Scan for the cell matching the given text and deliver its (X, Y) coordinate at center. 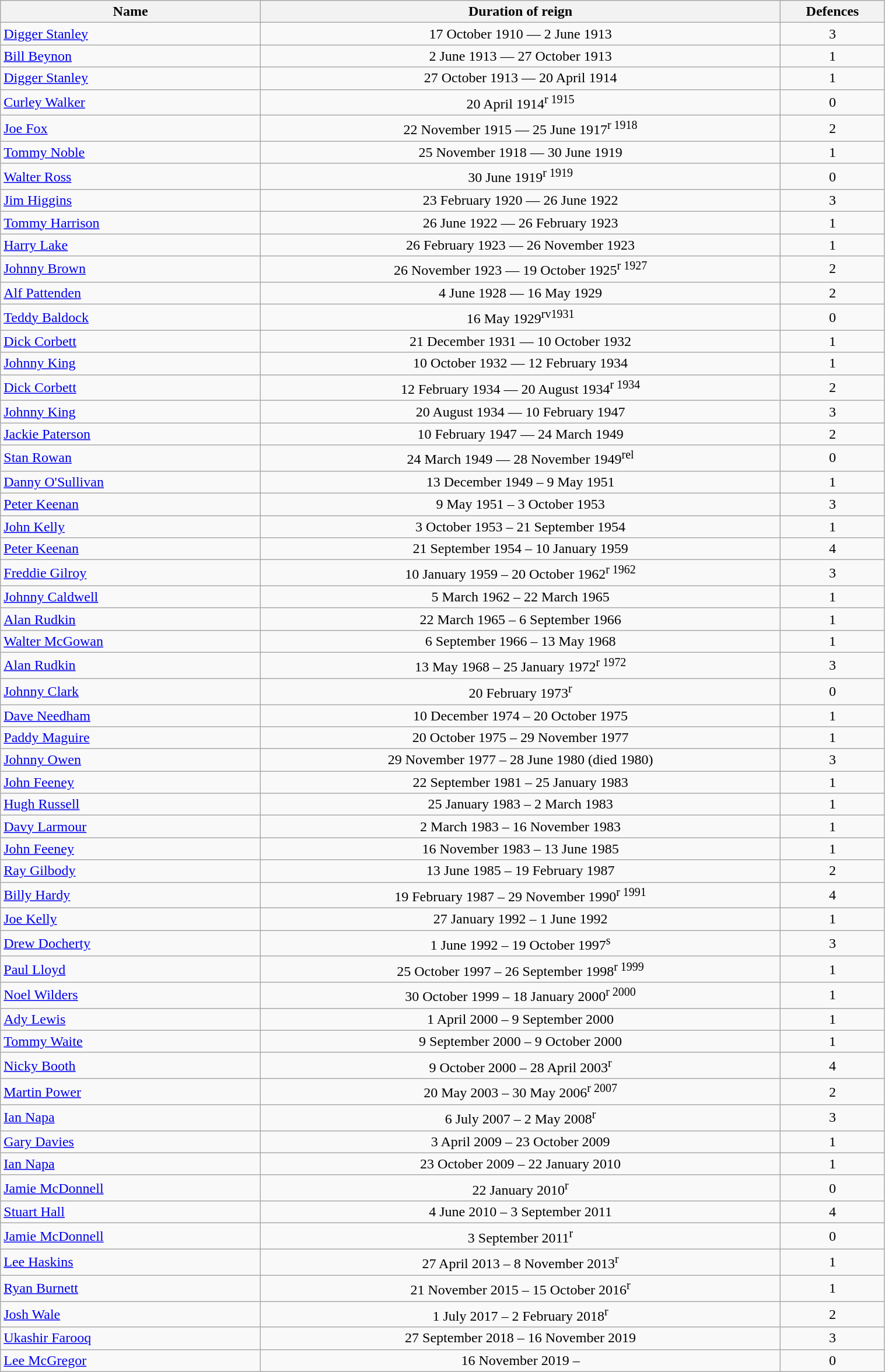
Paul Lloyd (131, 970)
Ady Lewis (131, 1019)
23 October 2009 – 22 January 2010 (520, 1164)
Billy Hardy (131, 895)
13 June 1985 – 19 February 1987 (520, 871)
Walter McGowan (131, 641)
Johnny Caldwell (131, 597)
1 June 1992 – 19 October 1997s (520, 944)
Freddie Gilroy (131, 573)
13 May 1968 – 25 January 1972r 1972 (520, 665)
Harry Lake (131, 245)
22 March 1965 – 6 September 1966 (520, 619)
30 October 1999 – 18 January 2000r 2000 (520, 995)
Hugh Russell (131, 804)
27 October 1913 — 20 April 1914 (520, 78)
Tommy Waite (131, 1041)
4 June 1928 — 16 May 1929 (520, 293)
26 November 1923 — 19 October 1925r 1927 (520, 269)
30 June 1919r 1919 (520, 176)
Ukashir Farooq (131, 1338)
9 October 2000 – 28 April 2003r (520, 1065)
Paddy Maguire (131, 738)
Johnny Owen (131, 760)
Tommy Harrison (131, 223)
Teddy Baldock (131, 317)
3 September 2011r (520, 1237)
29 November 1977 – 28 June 1980 (died 1980) (520, 760)
21 November 2015 – 15 October 2016r (520, 1288)
20 October 1975 – 29 November 1977 (520, 738)
Nicky Booth (131, 1065)
27 January 1992 – 1 June 1992 (520, 919)
Jim Higgins (131, 201)
21 December 1931 — 10 October 1932 (520, 341)
Jackie Paterson (131, 434)
Dave Needham (131, 716)
Name (131, 12)
6 September 1966 – 13 May 1968 (520, 641)
19 February 1987 – 29 November 1990r 1991 (520, 895)
25 November 1918 — 30 June 1919 (520, 152)
Joe Fox (131, 128)
27 September 2018 – 16 November 2019 (520, 1338)
2 June 1913 — 27 October 1913 (520, 56)
Stan Rowan (131, 459)
20 April 1914r 1915 (520, 103)
22 September 1981 – 25 January 1983 (520, 782)
16 May 1929rv1931 (520, 317)
10 February 1947 — 24 March 1949 (520, 434)
Tommy Noble (131, 152)
John Kelly (131, 527)
24 March 1949 — 28 November 1949rel (520, 459)
27 April 2013 – 8 November 2013r (520, 1262)
22 November 1915 — 25 June 1917r 1918 (520, 128)
1 April 2000 – 9 September 2000 (520, 1019)
23 February 1920 — 26 June 1922 (520, 201)
4 June 2010 – 3 September 2011 (520, 1212)
20 August 1934 — 10 February 1947 (520, 412)
9 September 2000 – 9 October 2000 (520, 1041)
Curley Walker (131, 103)
5 March 1962 – 22 March 1965 (520, 597)
17 October 1910 — 2 June 1913 (520, 34)
Joe Kelly (131, 919)
Johnny Clark (131, 692)
2 March 1983 – 16 November 1983 (520, 827)
3 October 1953 – 21 September 1954 (520, 527)
26 June 1922 — 26 February 1923 (520, 223)
Lee McGregor (131, 1360)
16 November 2019 – (520, 1360)
1 July 2017 – 2 February 2018r (520, 1315)
Lee Haskins (131, 1262)
Martin Power (131, 1092)
Walter Ross (131, 176)
Ryan Burnett (131, 1288)
16 November 1983 – 13 June 1985 (520, 849)
Noel Wilders (131, 995)
10 October 1932 — 12 February 1934 (520, 363)
9 May 1951 – 3 October 1953 (520, 505)
3 April 2009 – 23 October 2009 (520, 1142)
Danny O'Sullivan (131, 482)
Defences (832, 12)
Josh Wale (131, 1315)
20 May 2003 – 30 May 2006r 2007 (520, 1092)
12 February 1934 — 20 August 1934r 1934 (520, 387)
26 February 1923 — 26 November 1923 (520, 245)
Johnny Brown (131, 269)
6 July 2007 – 2 May 2008r (520, 1118)
10 January 1959 – 20 October 1962r 1962 (520, 573)
Gary Davies (131, 1142)
13 December 1949 – 9 May 1951 (520, 482)
Alf Pattenden (131, 293)
25 January 1983 – 2 March 1983 (520, 804)
20 February 1973r (520, 692)
25 October 1997 – 26 September 1998r 1999 (520, 970)
Duration of reign (520, 12)
Bill Beynon (131, 56)
Davy Larmour (131, 827)
Drew Docherty (131, 944)
Ray Gilbody (131, 871)
Stuart Hall (131, 1212)
21 September 1954 – 10 January 1959 (520, 549)
22 January 2010r (520, 1188)
10 December 1974 – 20 October 1975 (520, 716)
